Provide the [X, Y] coordinate of the cell's center where the given text is located.  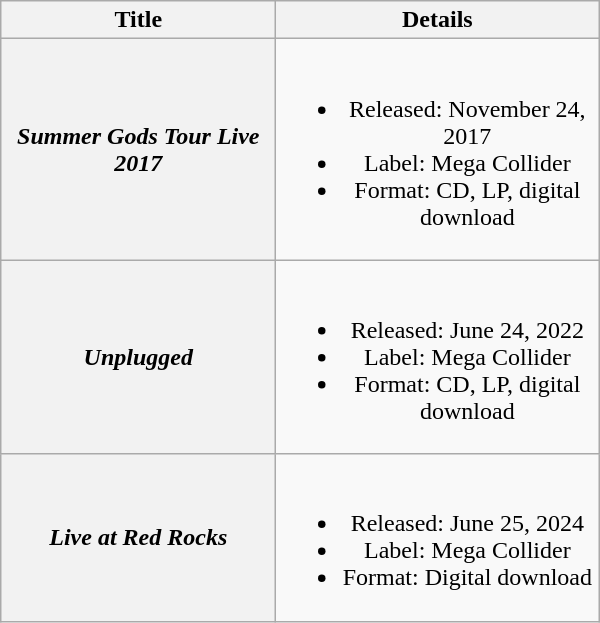
Released: November 24, 2017Label: Mega ColliderFormat: CD, LP, digital download [438, 150]
Unplugged [138, 357]
Released: June 25, 2024Label: Mega ColliderFormat: Digital download [438, 538]
Live at Red Rocks [138, 538]
Released: June 24, 2022Label: Mega ColliderFormat: CD, LP, digital download [438, 357]
Details [438, 20]
Title [138, 20]
Summer Gods Tour Live 2017 [138, 150]
